Pinpoint the cell where the given text exists, returning its [x, y] midpoint coordinate. 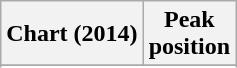
Peakposition [189, 34]
Chart (2014) [72, 34]
